Locate the cell with the specified text and output its [x, y] center coordinate. 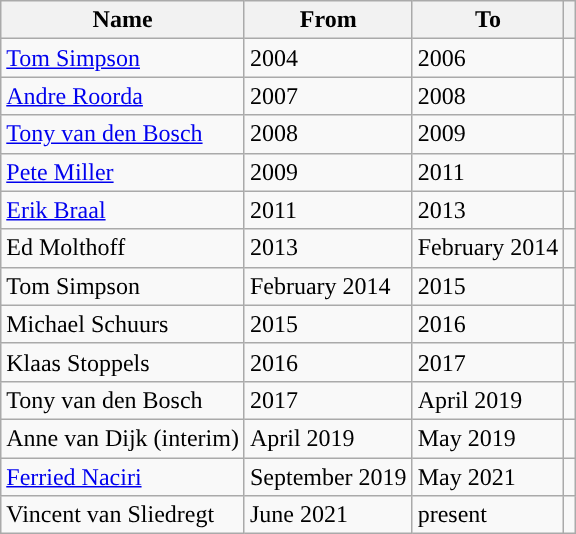
September 2019 [328, 477]
To [488, 20]
Ferried Naciri [123, 477]
Vincent van Sliedregt [123, 515]
2004 [328, 58]
May 2021 [488, 477]
May 2019 [488, 438]
Ed Molthoff [123, 248]
June 2021 [328, 515]
2007 [328, 96]
Michael Schuurs [123, 324]
From [328, 20]
2006 [488, 58]
Name [123, 20]
Klaas Stoppels [123, 362]
Erik Braal [123, 210]
Anne van Dijk (interim) [123, 438]
present [488, 515]
Andre Roorda [123, 96]
Pete Miller [123, 172]
